From the cell containing the given text, extract its center point as [x, y] coordinate. 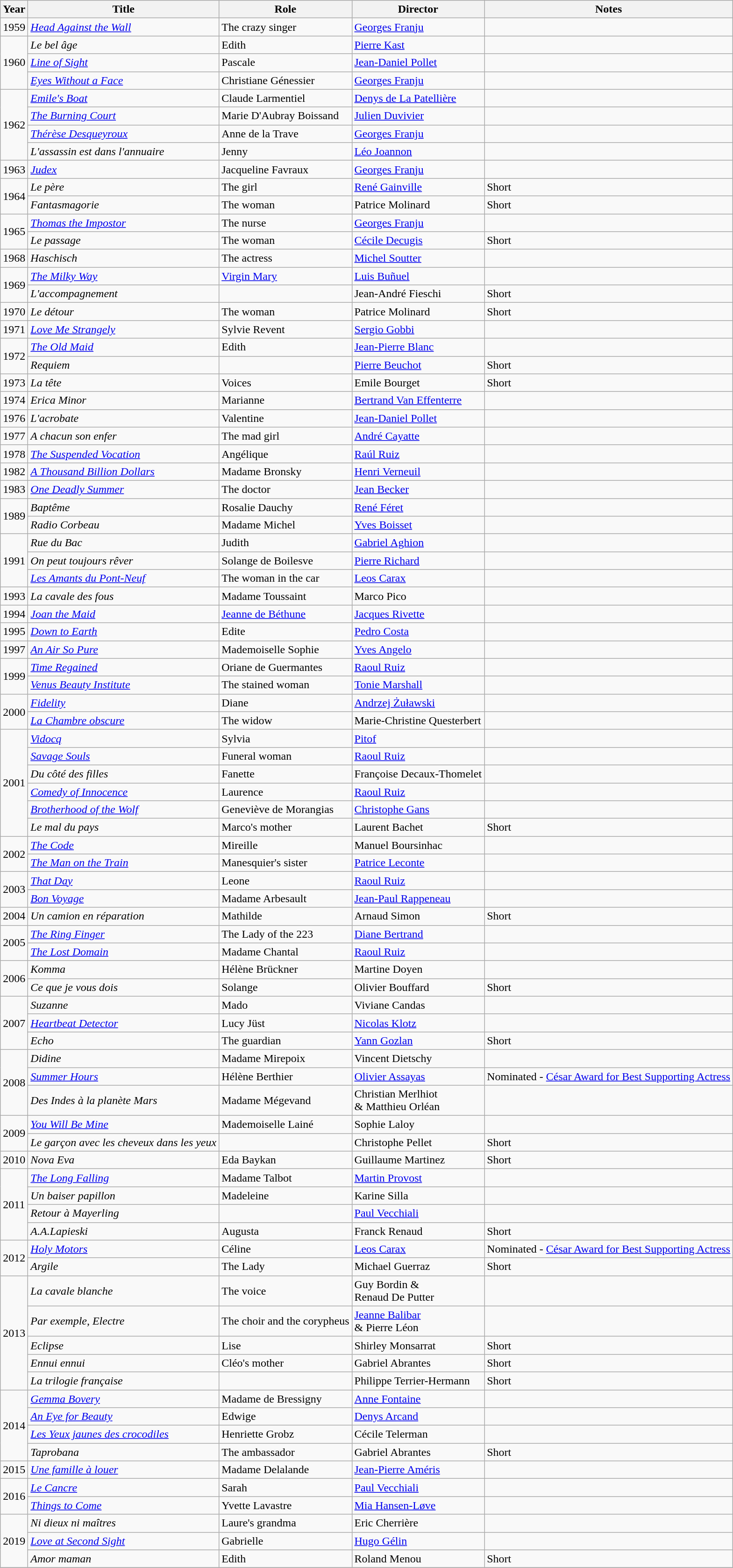
Madame Mégevand [285, 1101]
Hélène Brückner [285, 969]
Cécile Decugis [418, 241]
Geneviève de Morangias [285, 810]
The Milky Way [123, 276]
Andrzej Żuławski [418, 703]
Solange de Boilesve [285, 561]
Lise [285, 1345]
2005 [14, 943]
Pascale [285, 63]
The nurse [285, 223]
Sergio Gobbi [418, 329]
Yvette Lavastre [285, 1505]
2001 [14, 783]
The Long Falling [123, 1178]
Le passage [123, 241]
1976 [14, 418]
Shirley Monsarrat [418, 1345]
The woman in the car [285, 578]
Year [14, 9]
Karine Silla [418, 1196]
Requiem [123, 365]
Anne Fontaine [418, 1398]
2008 [14, 1082]
The girl [285, 187]
Mado [285, 1005]
A.A.Lapieski [123, 1231]
An Eye for Beauty [123, 1417]
Thérèse Desqueyroux [123, 134]
Jean-Pierre Blanc [418, 347]
Anne de la Trave [285, 134]
The actress [285, 258]
Martin Provost [418, 1178]
Christophe Gans [418, 810]
La cavale blanche [123, 1290]
Head Against the Wall [123, 27]
Amor maman [123, 1559]
Christiane Génessier [285, 80]
Du côté des filles [123, 774]
Michel Soutter [418, 258]
2004 [14, 916]
2007 [14, 1023]
Les Yeux jaunes des crocodiles [123, 1434]
1962 [14, 125]
Madame Arbesault [285, 898]
2015 [14, 1470]
Un baiser papillon [123, 1196]
Sylvia [285, 738]
1982 [14, 471]
Madame de Bressigny [285, 1398]
The Man on the Train [123, 863]
Didine [123, 1058]
2016 [14, 1497]
1968 [14, 258]
André Cayatte [418, 436]
1977 [14, 436]
Judex [123, 169]
2003 [14, 890]
2006 [14, 978]
Cléo's mother [285, 1363]
Augusta [285, 1231]
The choir and the corypheus [285, 1321]
1972 [14, 356]
Marianne [285, 400]
1973 [14, 383]
Pierre Kast [418, 45]
2000 [14, 712]
Martine Doyen [418, 969]
Things to Come [123, 1505]
Les Amants du Pont-Neuf [123, 578]
Raúl Ruiz [418, 454]
A chacun son enfer [123, 436]
Nicolas Klotz [418, 1023]
Madeleine [285, 1196]
Luis Buñuel [418, 276]
Virgin Mary [285, 276]
Yves Angelo [418, 649]
Marie D'Aubray Boissand [285, 116]
Hélène Berthier [285, 1076]
The Suspended Vocation [123, 454]
1970 [14, 312]
Judith [285, 543]
2014 [14, 1425]
Henriette Grobz [285, 1434]
Pitof [418, 738]
Jacqueline Favraux [285, 169]
L'acrobate [123, 418]
Love Me Strangely [123, 329]
Edwige [285, 1417]
Joan the Maid [123, 614]
Arnaud Simon [418, 916]
Yves Boisset [418, 525]
Taprobana [123, 1452]
Philippe Terrier-Hermann [418, 1381]
Fanette [285, 774]
The mad girl [285, 436]
Time Regained [123, 667]
Erica Minor [123, 400]
Claude Larmentiel [285, 98]
Jenny [285, 151]
Solange [285, 987]
On peut toujours rêver [123, 561]
Title [123, 9]
Notes [609, 9]
Fidelity [123, 703]
The widow [285, 720]
Léo Joannon [418, 151]
Madame Bronsky [285, 471]
You Will Be Mine [123, 1125]
Marie-Christine Questerbert [418, 720]
1971 [14, 329]
Viviane Candas [418, 1005]
1978 [14, 454]
The Lost Domain [123, 952]
Olivier Bouffard [418, 987]
Gabriel Aghion [418, 543]
Michael Guerraz [418, 1267]
Madame Toussaint [285, 596]
Roland Menou [418, 1559]
Marco's mother [285, 827]
Radio Corbeau [123, 525]
Mathilde [285, 916]
Olivier Assayas [418, 1076]
Bertrand Van Effenterre [418, 400]
L'accompagnement [123, 294]
Haschisch [123, 258]
La trilogie française [123, 1381]
Par exemple, Electre [123, 1321]
Patrice Leconte [418, 863]
Summer Hours [123, 1076]
Le Cancre [123, 1488]
Sophie Laloy [418, 1125]
Le père [123, 187]
Madame Delalande [285, 1470]
Le garçon avec les cheveux dans les yeux [123, 1142]
Baptême [123, 507]
Guy Bordin & Renaud De Putter [418, 1290]
Line of Sight [123, 63]
Diane [285, 703]
Franck Renaud [418, 1231]
Fantasmagorie [123, 205]
Jean-Paul Rappeneau [418, 898]
Lucy Jüst [285, 1023]
2009 [14, 1133]
Pedro Costa [418, 632]
A Thousand Billion Dollars [123, 471]
2019 [14, 1541]
2011 [14, 1205]
Echo [123, 1041]
Diane Bertrand [418, 934]
Vincent Dietschy [418, 1058]
Heartbeat Detector [123, 1023]
Yann Gozlan [418, 1041]
The doctor [285, 489]
La cavale des fous [123, 596]
Role [285, 9]
Jean-André Fieschi [418, 294]
Rosalie Dauchy [285, 507]
Christian Merlhiot & Matthieu Orléan [418, 1101]
Angélique [285, 454]
Nova Eva [123, 1160]
The voice [285, 1290]
1964 [14, 196]
Madame Talbot [285, 1178]
Love at Second Sight [123, 1541]
Argile [123, 1267]
René Féret [418, 507]
Jean Becker [418, 489]
L'assassin est dans l'annuaire [123, 151]
Komma [123, 969]
1959 [14, 27]
Henri Verneuil [418, 471]
Laurent Bachet [418, 827]
Un camion en réparation [123, 916]
The Lady [285, 1267]
Hugo Gélin [418, 1541]
1991 [14, 561]
Valentine [285, 418]
The crazy singer [285, 27]
One Deadly Summer [123, 489]
The Code [123, 845]
Rue du Bac [123, 543]
1963 [14, 169]
Le bel âge [123, 45]
Suzanne [123, 1005]
The Burning Court [123, 116]
Le mal du pays [123, 827]
Sarah [285, 1488]
Voices [285, 383]
Edite [285, 632]
Vidocq [123, 738]
The ambassador [285, 1452]
2010 [14, 1160]
An Air So Pure [123, 649]
Une famille à louer [123, 1470]
Leone [285, 881]
Julien Duvivier [418, 116]
Manuel Boursinhac [418, 845]
Jacques Rivette [418, 614]
1999 [14, 676]
The stained woman [285, 685]
Eric Cherrière [418, 1523]
Pierre Beuchot [418, 365]
Jeanne de Béthune [285, 614]
Jean-Pierre Améris [418, 1470]
Mademoiselle Sophie [285, 649]
Mia Hansen-Løve [418, 1505]
1997 [14, 649]
The guardian [285, 1041]
Le détour [123, 312]
Mademoiselle Lainé [285, 1125]
The Old Maid [123, 347]
Gemma Bovery [123, 1398]
Eclipse [123, 1345]
Venus Beauty Institute [123, 685]
Laure's grandma [285, 1523]
1994 [14, 614]
2002 [14, 854]
1960 [14, 63]
Emile's Boat [123, 98]
Jeanne Balibar & Pierre Léon [418, 1321]
The Lady of the 223 [285, 934]
Ennui ennui [123, 1363]
Down to Earth [123, 632]
That Day [123, 881]
Marco Pico [418, 596]
Madame Mirepoix [285, 1058]
Sylvie Revent [285, 329]
Ce que je vous dois [123, 987]
Céline [285, 1249]
Tonie Marshall [418, 685]
2013 [14, 1333]
Guillaume Martinez [418, 1160]
Holy Motors [123, 1249]
Ni dieux ni maîtres [123, 1523]
1969 [14, 285]
Funeral woman [285, 756]
1983 [14, 489]
Savage Souls [123, 756]
Eyes Without a Face [123, 80]
The Ring Finger [123, 934]
René Gainville [418, 187]
Laurence [285, 792]
Comedy of Innocence [123, 792]
Christophe Pellet [418, 1142]
Mireille [285, 845]
Bon Voyage [123, 898]
Denys de La Patellière [418, 98]
1995 [14, 632]
Des Indes à la planète Mars [123, 1101]
1965 [14, 232]
Eda Baykan [285, 1160]
Brotherhood of the Wolf [123, 810]
Pierre Richard [418, 561]
Cécile Telerman [418, 1434]
1993 [14, 596]
Thomas the Impostor [123, 223]
Denys Arcand [418, 1417]
Françoise Decaux-Thomelet [418, 774]
Retour à Mayerling [123, 1213]
Emile Bourget [418, 383]
Madame Michel [285, 525]
Oriane de Guermantes [285, 667]
1974 [14, 400]
La Chambre obscure [123, 720]
Madame Chantal [285, 952]
Manesquier's sister [285, 863]
1989 [14, 516]
2012 [14, 1258]
Director [418, 9]
La tête [123, 383]
Gabrielle [285, 1541]
